Pinpoint the cell where the given text exists, returning its [x, y] midpoint coordinate. 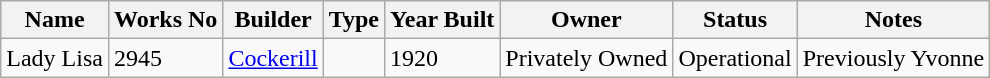
Year Built [442, 20]
1920 [442, 58]
Name [55, 20]
Previously Yvonne [893, 58]
Operational [735, 58]
Works No [165, 20]
2945 [165, 58]
Privately Owned [586, 58]
Type [354, 20]
Builder [273, 20]
Owner [586, 20]
Cockerill [273, 58]
Status [735, 20]
Notes [893, 20]
Lady Lisa [55, 58]
